Capture the cell that displays the provided text and extract its (X, Y) central coordinate. 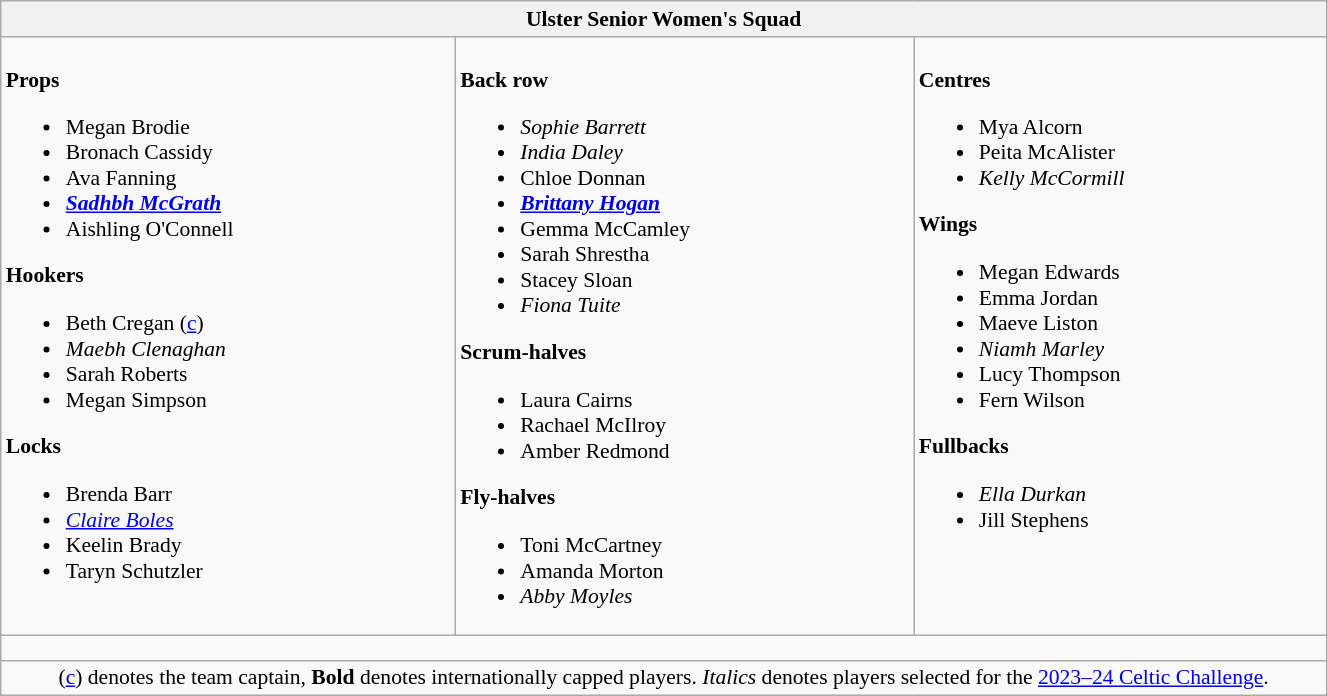
Ulster Senior Women's Squad (664, 19)
